Extract the [X, Y] coordinate from the center of the cell holding the provided text.  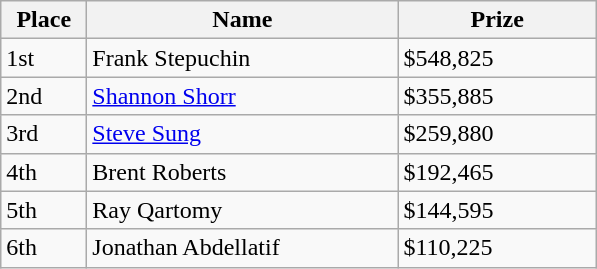
Prize [498, 20]
4th [44, 172]
$259,880 [498, 134]
Frank Stepuchin [242, 58]
$110,225 [498, 248]
Steve Sung [242, 134]
$355,885 [498, 96]
5th [44, 210]
Shannon Shorr [242, 96]
3rd [44, 134]
6th [44, 248]
Jonathan Abdellatif [242, 248]
$144,595 [498, 210]
Name [242, 20]
1st [44, 58]
Ray Qartomy [242, 210]
$548,825 [498, 58]
$192,465 [498, 172]
2nd [44, 96]
Brent Roberts [242, 172]
Place [44, 20]
